Determine the (X, Y) coordinate at the center of the cell enclosing the given text.  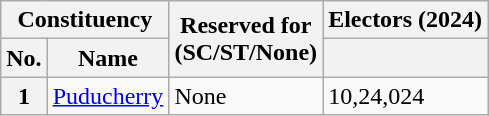
Name (108, 58)
None (246, 96)
Reserved for(SC/ST/None) (246, 39)
1 (24, 96)
No. (24, 58)
10,24,024 (406, 96)
Constituency (85, 20)
Electors (2024) (406, 20)
Puducherry (108, 96)
